Find where the given text appears and provide that cell's center as (x, y) coordinate. 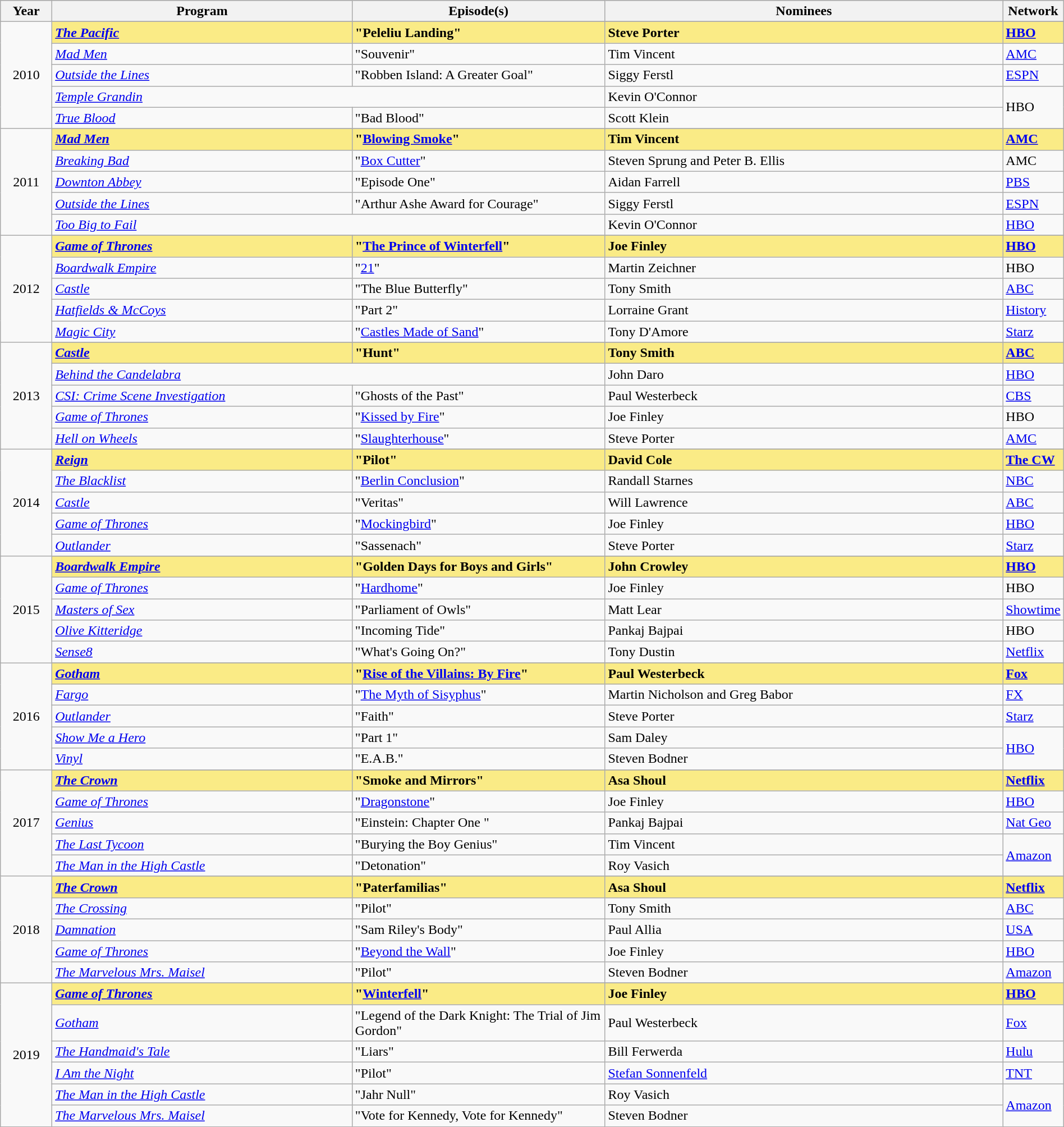
Steven Sprung and Peter B. Ellis (804, 161)
Tony D'Amore (804, 332)
"Detonation" (478, 865)
"Dragonstone" (478, 801)
2017 (26, 823)
"Part 2" (478, 310)
"Sassenach" (478, 545)
"21" (478, 268)
Scott Klein (804, 118)
PBS (1033, 182)
2010 (26, 75)
"Winterfell" (478, 994)
2016 (26, 716)
Fargo (202, 695)
"Hardhome" (478, 588)
"Bad Blood" (478, 118)
Hatfields & McCoys (202, 310)
History (1033, 310)
Tony Dustin (804, 652)
"The Myth of Sisyphus" (478, 695)
Randall Starnes (804, 481)
USA (1033, 929)
"Paterfamilias" (478, 887)
Genius (202, 823)
"Sam Riley's Body" (478, 929)
"Einstein: Chapter One " (478, 823)
Showtime (1033, 609)
2012 (26, 288)
The Pacific (202, 33)
2019 (26, 1055)
Will Lawrence (804, 502)
"The Blue Butterfly" (478, 289)
Stefan Sonnenfeld (804, 1073)
"Smoke and Mirrors" (478, 780)
David Cole (804, 460)
"Veritas" (478, 502)
"Souvenir" (478, 54)
Program (202, 11)
John Daro (804, 374)
"Beyond the Wall" (478, 951)
Reign (202, 460)
"Vote for Kennedy, Vote for Kennedy" (478, 1116)
"Ghosts of the Past" (478, 396)
"What's Going On?" (478, 652)
Olive Kitteridge (202, 631)
Martin Zeichner (804, 268)
Nat Geo (1033, 823)
Behind the Candelabra (329, 374)
CSI: Crime Scene Investigation (202, 396)
2015 (26, 609)
"Kissed by Fire" (478, 417)
Downton Abbey (202, 182)
Martin Nicholson and Greg Babor (804, 695)
Temple Grandin (329, 97)
2011 (26, 182)
"Parliament of Owls" (478, 609)
The Handmaid's Tale (202, 1052)
Breaking Bad (202, 161)
Damnation (202, 929)
"Peleliu Landing" (478, 33)
"Berlin Conclusion" (478, 481)
"Legend of the Dark Knight: The Trial of Jim Gordon" (478, 1023)
"Episode One" (478, 182)
"Burying the Boy Genius" (478, 844)
"E.A.B." (478, 759)
Hulu (1033, 1052)
Matt Lear (804, 609)
Paul Allia (804, 929)
"Rise of the Villains: By Fire" (478, 674)
"The Prince of Winterfell" (478, 246)
"Robben Island: A Greater Goal" (478, 75)
Hell on Wheels (202, 438)
Vinyl (202, 759)
"Part 1" (478, 737)
TNT (1033, 1073)
"Blowing Smoke" (478, 139)
"Incoming Tide" (478, 631)
Sense8 (202, 652)
2013 (26, 396)
"Liars" (478, 1052)
True Blood (202, 118)
"Arthur Ashe Award for Courage" (478, 203)
Nominees (804, 11)
CBS (1033, 396)
John Crowley (804, 566)
Year (26, 11)
The CW (1033, 460)
Episode(s) (478, 11)
Bill Ferwerda (804, 1052)
"Box Cutter" (478, 161)
Show Me a Hero (202, 737)
2018 (26, 929)
"Mockingbird" (478, 524)
"Hunt" (478, 353)
Sam Daley (804, 737)
"Slaughterhouse" (478, 438)
NBC (1033, 481)
Masters of Sex (202, 609)
"Jahr Null" (478, 1094)
"Faith" (478, 716)
The Crossing (202, 908)
FX (1033, 695)
Network (1033, 11)
Lorraine Grant (804, 310)
Too Big to Fail (329, 225)
Magic City (202, 332)
"Golden Days for Boys and Girls" (478, 566)
The Blacklist (202, 481)
"Castles Made of Sand" (478, 332)
2014 (26, 502)
I Am the Night (202, 1073)
Aidan Farrell (804, 182)
The Last Tycoon (202, 844)
